Scan for the cell matching the given text and deliver its [X, Y] coordinate at center. 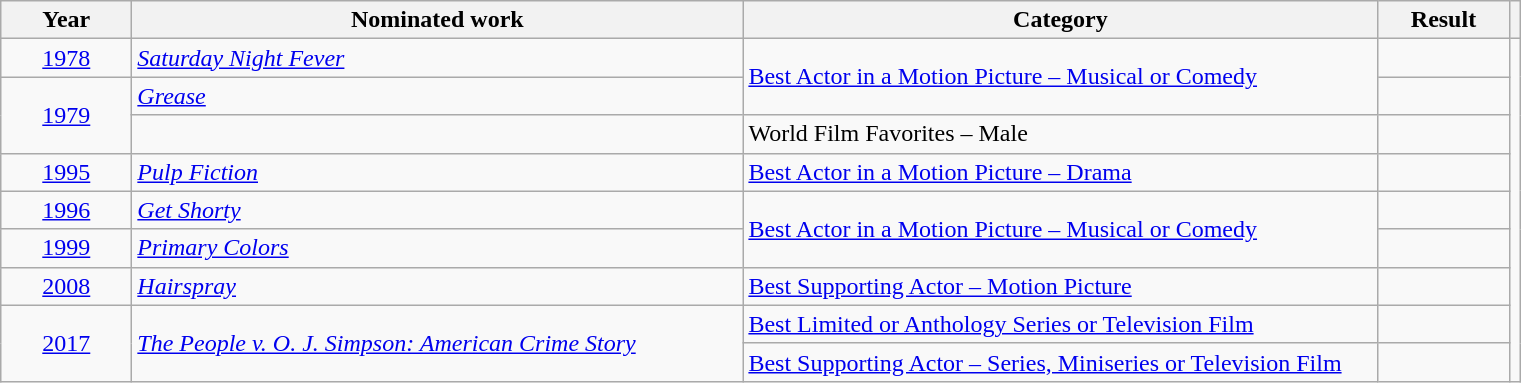
Year [66, 20]
Get Shorty [438, 210]
Result [1444, 20]
Best Limited or Anthology Series or Television Film [1060, 324]
1979 [66, 115]
1978 [66, 58]
Category [1060, 20]
World Film Favorites – Male [1060, 134]
Pulp Fiction [438, 172]
2017 [66, 343]
The People v. O. J. Simpson: American Crime Story [438, 343]
Saturday Night Fever [438, 58]
1995 [66, 172]
Nominated work [438, 20]
1996 [66, 210]
Primary Colors [438, 248]
Best Supporting Actor – Motion Picture [1060, 286]
Hairspray [438, 286]
Best Supporting Actor – Series, Miniseries or Television Film [1060, 362]
Grease [438, 96]
Best Actor in a Motion Picture – Drama [1060, 172]
1999 [66, 248]
2008 [66, 286]
